Find where the given text appears and provide that cell's center as (x, y) coordinate. 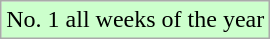
No. 1 all weeks of the year (136, 20)
